Scan for the cell matching the given text and deliver its (X, Y) coordinate at center. 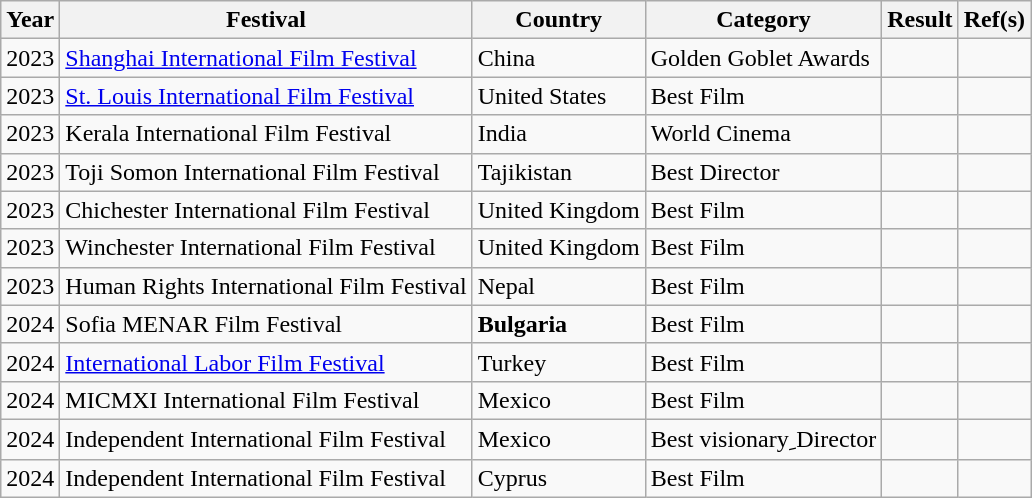
Country (558, 20)
Golden Goblet Awards (764, 58)
Kerala International Film Festival (266, 134)
Bulgaria (558, 324)
Toji Somon International Film Festival (266, 172)
St. Louis International Film Festival (266, 96)
Chichester International Film Festival (266, 210)
World Cinema (764, 134)
Shanghai International Film Festival (266, 58)
International Labor Film Festival (266, 362)
Ref(s) (994, 20)
Best visionary ِDirector (764, 439)
Nepal (558, 286)
Year (30, 20)
Result (920, 20)
Cyprus (558, 478)
United States (558, 96)
India (558, 134)
MICMXI International Film Festival (266, 400)
Winchester International Film Festival (266, 248)
China (558, 58)
Best Director (764, 172)
Sofia MENAR Film Festival (266, 324)
Human Rights International Film Festival (266, 286)
Category (764, 20)
Turkey (558, 362)
Tajikistan (558, 172)
Festival (266, 20)
